Return (X, Y) of the center of cell containing provided text 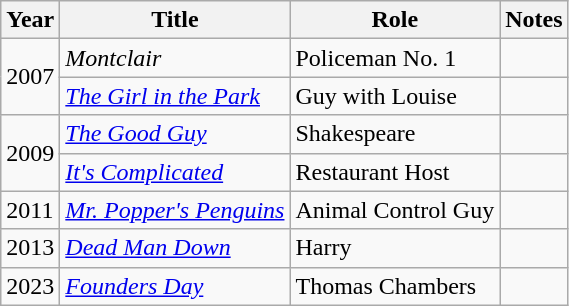
Policeman No. 1 (395, 58)
Guy with Louise (395, 96)
2009 (30, 153)
Dead Man Down (175, 248)
Mr. Popper's Penguins (175, 210)
Shakespeare (395, 134)
Harry (395, 248)
It's Complicated (175, 172)
Notes (534, 20)
Role (395, 20)
2007 (30, 77)
The Good Guy (175, 134)
2023 (30, 286)
Title (175, 20)
The Girl in the Park (175, 96)
2013 (30, 248)
Restaurant Host (395, 172)
Year (30, 20)
2011 (30, 210)
Thomas Chambers (395, 286)
Founders Day (175, 286)
Montclair (175, 58)
Animal Control Guy (395, 210)
